Identify which cell holds the provided text, then report its (x, y) central coordinate. 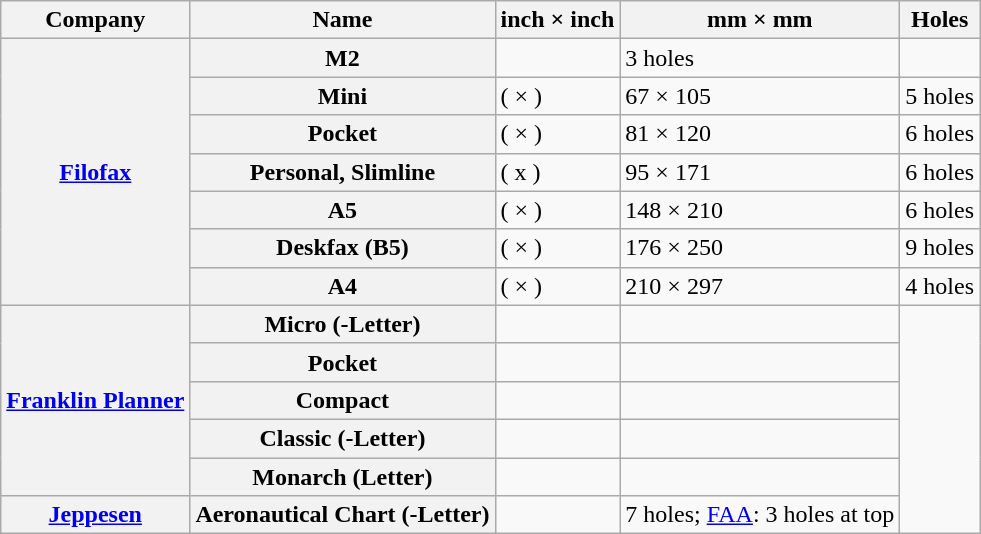
A5 (342, 210)
Micro (-Letter) (342, 324)
81 × 120 (760, 134)
Personal, Slimline (342, 172)
Deskfax (B5) (342, 248)
Holes (940, 20)
Name (342, 20)
Compact (342, 400)
67 × 105 (760, 96)
Classic (-Letter) (342, 438)
7 holes; FAA: 3 holes at top (760, 515)
Jeppesen (96, 515)
148 × 210 (760, 210)
Monarch (Letter) (342, 477)
4 holes (940, 286)
inch × inch (558, 20)
M2 (342, 58)
9 holes (940, 248)
Filofax (96, 172)
95 × 171 (760, 172)
Franklin Planner (96, 400)
( x ) (558, 172)
A4 (342, 286)
210 × 297 (760, 286)
3 holes (760, 58)
Company (96, 20)
mm × mm (760, 20)
Aeronautical Chart (-Letter) (342, 515)
176 × 250 (760, 248)
Mini (342, 96)
5 holes (940, 96)
